Search for the cell housing the specified text and yield its (x, y) center coordinate. 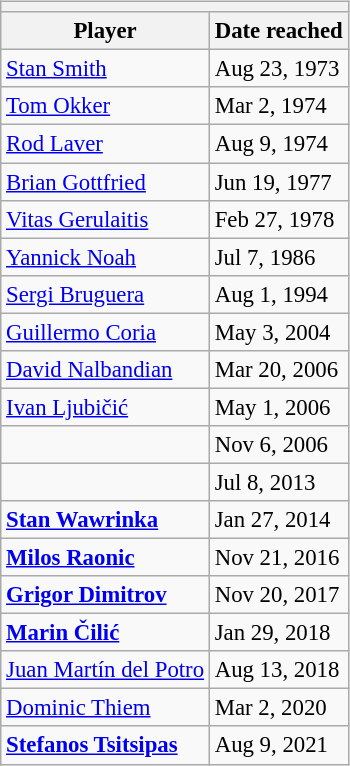
Nov 21, 2016 (278, 557)
Jul 7, 1986 (278, 257)
Aug 1, 1994 (278, 294)
Mar 2, 1974 (278, 106)
Sergi Bruguera (106, 294)
Brian Gottfried (106, 181)
Aug 13, 2018 (278, 670)
Aug 9, 1974 (278, 144)
Stan Wawrinka (106, 520)
Marin Čilić (106, 633)
Player (106, 31)
Nov 20, 2017 (278, 595)
Aug 9, 2021 (278, 745)
Tom Okker (106, 106)
Mar 2, 2020 (278, 708)
May 3, 2004 (278, 332)
Rod Laver (106, 144)
May 1, 2006 (278, 407)
Aug 23, 1973 (278, 69)
Vitas Gerulaitis (106, 219)
Yannick Noah (106, 257)
Jun 19, 1977 (278, 181)
Juan Martín del Potro (106, 670)
Mar 20, 2006 (278, 369)
Feb 27, 1978 (278, 219)
Jul 8, 2013 (278, 482)
Nov 6, 2006 (278, 445)
Jan 29, 2018 (278, 633)
Jan 27, 2014 (278, 520)
Dominic Thiem (106, 708)
Date reached (278, 31)
Stefanos Tsitsipas (106, 745)
Stan Smith (106, 69)
Ivan Ljubičić (106, 407)
Grigor Dimitrov (106, 595)
Milos Raonic (106, 557)
David Nalbandian (106, 369)
Guillermo Coria (106, 332)
